Capture the cell that displays the provided text and extract its [X, Y] central coordinate. 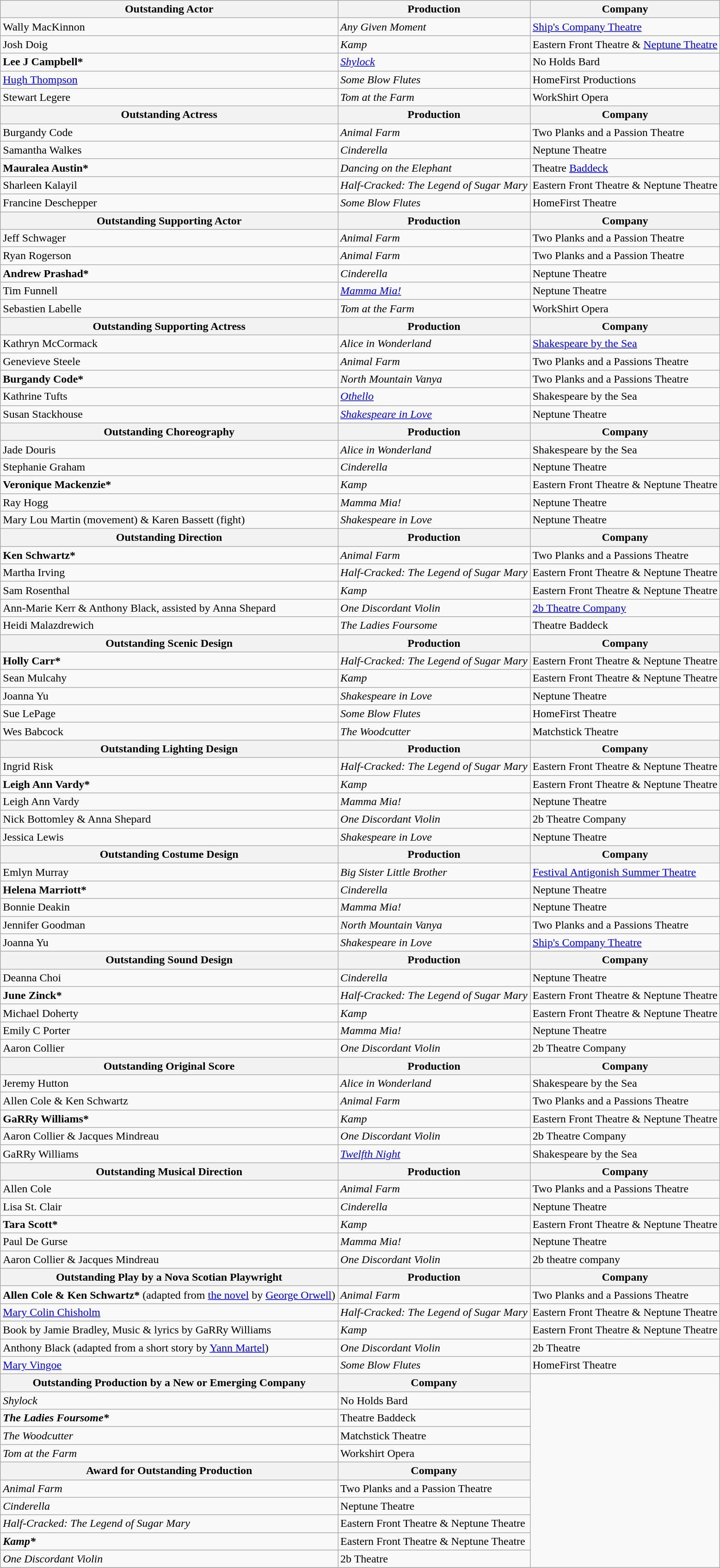
Ryan Rogerson [169, 256]
Deanna Choi [169, 978]
Sharleen Kalayil [169, 185]
Jade Douris [169, 449]
HomeFirst Productions [625, 80]
Leigh Ann Vardy* [169, 784]
Josh Doig [169, 44]
Outstanding Actor [169, 9]
Nick Bottomley & Anna Shepard [169, 819]
Outstanding Costume Design [169, 855]
Kathrine Tufts [169, 397]
Mauralea Austin* [169, 167]
Any Given Moment [434, 27]
Ken Schwartz* [169, 555]
Wally MacKinnon [169, 27]
Andrew Prashad* [169, 273]
Veronique Mackenzie* [169, 484]
Mary Vingoe [169, 1365]
Outstanding Supporting Actor [169, 221]
Othello [434, 397]
Ann-Marie Kerr & Anthony Black, assisted by Anna Shepard [169, 608]
Twelfth Night [434, 1154]
Jeff Schwager [169, 238]
Lisa St. Clair [169, 1207]
Outstanding Scenic Design [169, 643]
GaRRy Williams* [169, 1119]
Stephanie Graham [169, 467]
Outstanding Sound Design [169, 960]
Outstanding Choreography [169, 432]
Outstanding Play by a Nova Scotian Playwright [169, 1277]
Mary Lou Martin (movement) & Karen Bassett (fight) [169, 520]
Festival Antigonish Summer Theatre [625, 872]
Outstanding Supporting Actress [169, 326]
Genevieve Steele [169, 361]
Hugh Thompson [169, 80]
Michael Doherty [169, 1013]
Kamp* [169, 1541]
Book by Jamie Bradley, Music & lyrics by GaRRy Williams [169, 1330]
Allen Cole & Ken Schwartz [169, 1101]
Stewart Legere [169, 97]
Dancing on the Elephant [434, 167]
Martha Irving [169, 573]
Allen Cole [169, 1189]
Helena Marriott* [169, 890]
Francine Deschepper [169, 203]
Jeremy Hutton [169, 1084]
Workshirt Opera [434, 1453]
Emlyn Murray [169, 872]
Sue LePage [169, 713]
2b theatre company [625, 1259]
Emily C Porter [169, 1030]
Leigh Ann Vardy [169, 802]
Ray Hogg [169, 502]
GaRRy Williams [169, 1154]
Outstanding Production by a New or Emerging Company [169, 1383]
Tara Scott* [169, 1224]
Outstanding Original Score [169, 1066]
Award for Outstanding Production [169, 1471]
Jessica Lewis [169, 837]
Outstanding Musical Direction [169, 1171]
Sebastien Labelle [169, 309]
Ingrid Risk [169, 766]
Jennifer Goodman [169, 925]
Anthony Black (adapted from a short story by Yann Martel) [169, 1348]
Bonnie Deakin [169, 907]
Lee J Campbell* [169, 62]
Allen Cole & Ken Schwartz* (adapted from the novel by George Orwell) [169, 1295]
Burgandy Code [169, 132]
Wes Babcock [169, 731]
Big Sister Little Brother [434, 872]
Heidi Malazdrewich [169, 626]
The Ladies Foursome [434, 626]
Outstanding Lighting Design [169, 749]
June Zinck* [169, 995]
Kathryn McCormack [169, 344]
Outstanding Actress [169, 115]
Outstanding Direction [169, 538]
The Ladies Foursome* [169, 1418]
Sean Mulcahy [169, 678]
Aaron Collier [169, 1048]
Burgandy Code* [169, 379]
Susan Stackhouse [169, 414]
Mary Colin Chisholm [169, 1312]
Tim Funnell [169, 291]
Paul De Gurse [169, 1242]
Holly Carr* [169, 661]
Samantha Walkes [169, 150]
Sam Rosenthal [169, 590]
